Return the [x, y] coordinate for the center point of the cell that contains the specified text.  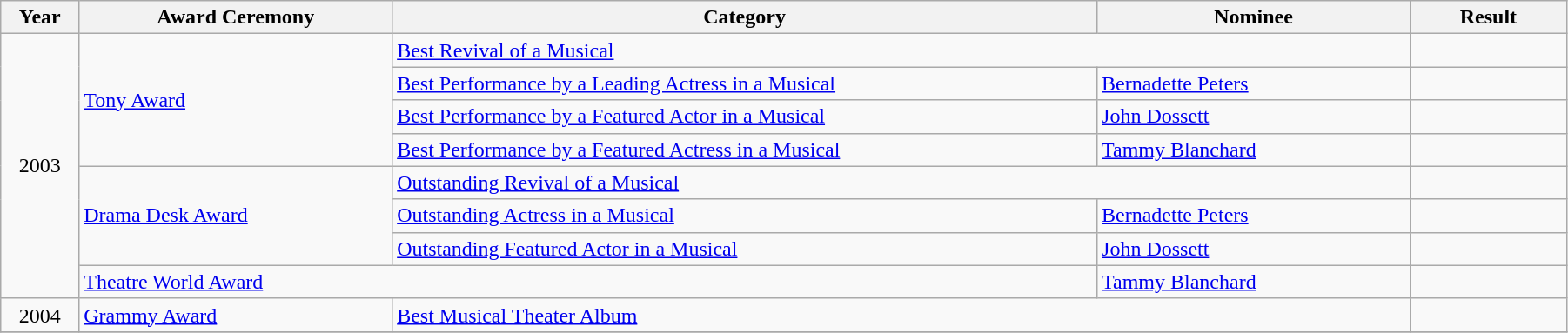
Outstanding Featured Actor in a Musical [745, 249]
Category [745, 17]
Year [40, 17]
Tony Award [236, 100]
2003 [40, 166]
Award Ceremony [236, 17]
Best Performance by a Featured Actress in a Musical [745, 150]
Best Revival of a Musical [901, 50]
Outstanding Revival of a Musical [901, 183]
Best Musical Theater Album [901, 315]
2004 [40, 315]
Nominee [1254, 17]
Result [1488, 17]
Drama Desk Award [236, 216]
Grammy Award [236, 315]
Outstanding Actress in a Musical [745, 216]
Best Performance by a Leading Actress in a Musical [745, 83]
Best Performance by a Featured Actor in a Musical [745, 117]
Theatre World Award [588, 282]
